Find where the given text appears and provide that cell's center as [X, Y] coordinate. 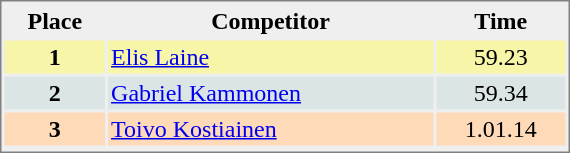
3 [54, 128]
Competitor [270, 20]
1 [54, 56]
Elis Laine [270, 56]
Gabriel Kammonen [270, 92]
59.23 [500, 56]
2 [54, 92]
Time [500, 20]
Toivo Kostiainen [270, 128]
59.34 [500, 92]
1.01.14 [500, 128]
Place [54, 20]
